Determine the [X, Y] coordinate at the center of the cell enclosing the given text.  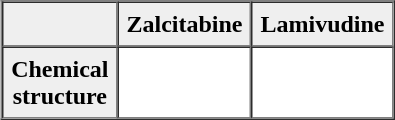
Lamivudine [322, 24]
Chemicalstructure [60, 82]
Zalcitabine [184, 24]
